Pinpoint the cell where the given text exists, returning its (x, y) midpoint coordinate. 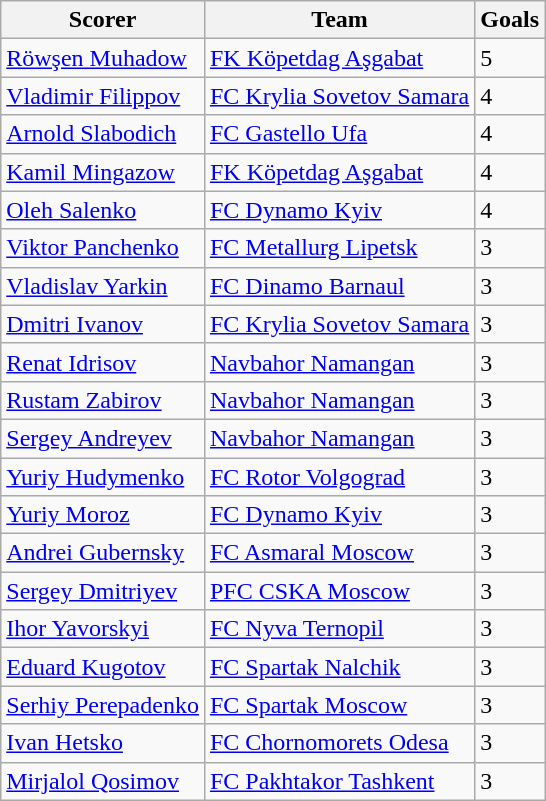
Sergey Andreyev (103, 438)
PFC CSKA Moscow (339, 591)
Rustam Zabirov (103, 400)
FC Pakhtakor Tashkent (339, 781)
Renat Idrisov (103, 362)
Oleh Salenko (103, 210)
Eduard Kugotov (103, 667)
Serhiy Perepadenko (103, 705)
Mirjalol Qosimov (103, 781)
Röwşen Muhadow (103, 58)
Kamil Mingazow (103, 172)
Vladislav Yarkin (103, 286)
Scorer (103, 20)
Goals (510, 20)
FC Spartak Moscow (339, 705)
FC Metallurg Lipetsk (339, 248)
Vladimir Filippov (103, 96)
Viktor Panchenko (103, 248)
FC Chornomorets Odesa (339, 743)
FC Gastello Ufa (339, 134)
FC Spartak Nalchik (339, 667)
FC Nyva Ternopil (339, 629)
Ihor Yavorskyi (103, 629)
Yuriy Moroz (103, 515)
FC Dinamo Barnaul (339, 286)
5 (510, 58)
Yuriy Hudymenko (103, 477)
Team (339, 20)
FC Rotor Volgograd (339, 477)
Sergey Dmitriyev (103, 591)
Ivan Hetsko (103, 743)
Arnold Slabodich (103, 134)
Dmitri Ivanov (103, 324)
FC Asmaral Moscow (339, 553)
Andrei Gubernsky (103, 553)
